Provide the [x, y] coordinate of the cell's center where the given text is located.  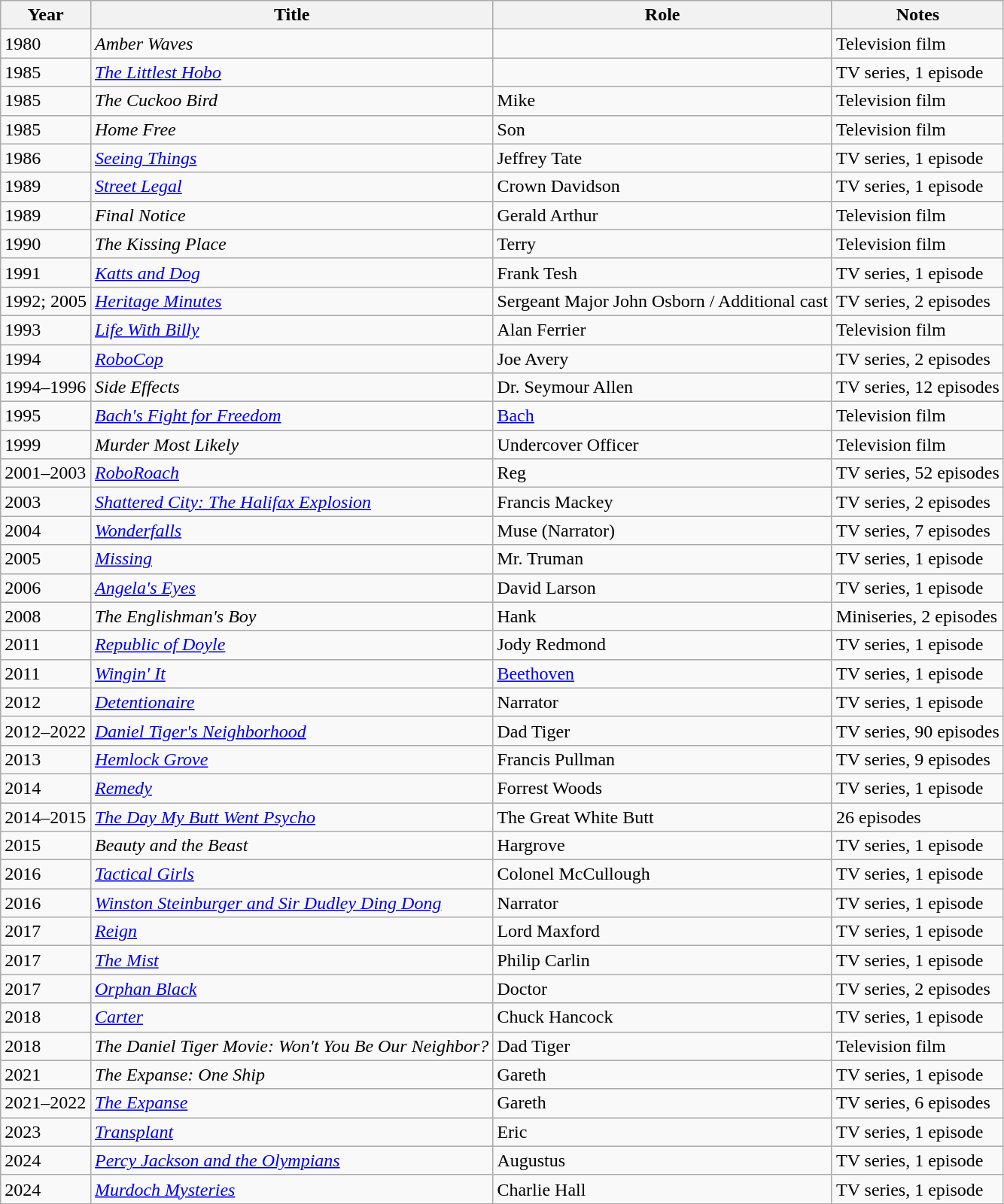
The Littlest Hobo [291, 72]
The Cuckoo Bird [291, 101]
Reign [291, 932]
Eric [662, 1132]
1992; 2005 [46, 301]
2021–2022 [46, 1103]
Hemlock Grove [291, 759]
Francis Mackey [662, 502]
The Expanse: One Ship [291, 1075]
Colonel McCullough [662, 874]
David Larson [662, 588]
Jeffrey Tate [662, 158]
Bach [662, 416]
Joe Avery [662, 359]
Shattered City: The Halifax Explosion [291, 502]
1993 [46, 330]
TV series, 7 episodes [917, 531]
Beethoven [662, 673]
Son [662, 129]
Doctor [662, 989]
2014 [46, 788]
Muse (Narrator) [662, 531]
2021 [46, 1075]
2014–2015 [46, 816]
The Mist [291, 960]
Charlie Hall [662, 1189]
RoboRoach [291, 473]
2001–2003 [46, 473]
Murder Most Likely [291, 445]
Dr. Seymour Allen [662, 388]
Orphan Black [291, 989]
Hank [662, 616]
26 episodes [917, 816]
Gerald Arthur [662, 215]
2003 [46, 502]
2013 [46, 759]
Philip Carlin [662, 960]
Katts and Dog [291, 272]
Side Effects [291, 388]
1990 [46, 244]
1986 [46, 158]
Carter [291, 1017]
Wonderfalls [291, 531]
2005 [46, 559]
Terry [662, 244]
Final Notice [291, 215]
TV series, 6 episodes [917, 1103]
Seeing Things [291, 158]
Hargrove [662, 846]
Frank Tesh [662, 272]
1999 [46, 445]
2004 [46, 531]
Life With Billy [291, 330]
Alan Ferrier [662, 330]
2006 [46, 588]
RoboCop [291, 359]
Augustus [662, 1160]
The Great White Butt [662, 816]
2012 [46, 702]
Title [291, 15]
Miniseries, 2 episodes [917, 616]
1980 [46, 44]
Heritage Minutes [291, 301]
Notes [917, 15]
Lord Maxford [662, 932]
Home Free [291, 129]
Mr. Truman [662, 559]
Beauty and the Beast [291, 846]
Remedy [291, 788]
Tactical Girls [291, 874]
2012–2022 [46, 731]
The Expanse [291, 1103]
Reg [662, 473]
TV series, 12 episodes [917, 388]
Mike [662, 101]
TV series, 9 episodes [917, 759]
Wingin' It [291, 673]
Crown Davidson [662, 187]
Bach's Fight for Freedom [291, 416]
Detentionaire [291, 702]
The Englishman's Boy [291, 616]
Chuck Hancock [662, 1017]
Forrest Woods [662, 788]
Jody Redmond [662, 645]
1995 [46, 416]
Murdoch Mysteries [291, 1189]
2008 [46, 616]
2023 [46, 1132]
Amber Waves [291, 44]
TV series, 90 episodes [917, 731]
Republic of Doyle [291, 645]
1994 [46, 359]
The Daniel Tiger Movie: Won't You Be Our Neighbor? [291, 1046]
Percy Jackson and the Olympians [291, 1160]
The Kissing Place [291, 244]
Angela's Eyes [291, 588]
Transplant [291, 1132]
Missing [291, 559]
Street Legal [291, 187]
Sergeant Major John Osborn / Additional cast [662, 301]
2015 [46, 846]
1991 [46, 272]
Year [46, 15]
Undercover Officer [662, 445]
Role [662, 15]
TV series, 52 episodes [917, 473]
Francis Pullman [662, 759]
1994–1996 [46, 388]
Winston Steinburger and Sir Dudley Ding Dong [291, 903]
Daniel Tiger's Neighborhood [291, 731]
The Day My Butt Went Psycho [291, 816]
